Find where the given text appears and provide that cell's center as (X, Y) coordinate. 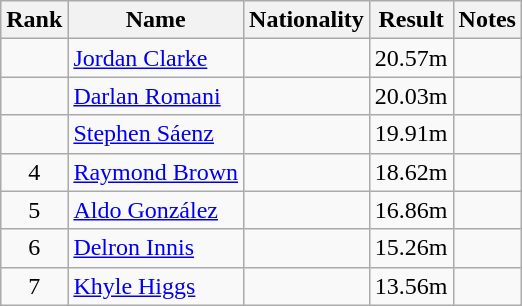
6 (34, 248)
15.26m (411, 248)
7 (34, 286)
Khyle Higgs (156, 286)
Jordan Clarke (156, 58)
16.86m (411, 210)
5 (34, 210)
13.56m (411, 286)
Name (156, 20)
Stephen Sáenz (156, 134)
Aldo González (156, 210)
Raymond Brown (156, 172)
19.91m (411, 134)
Delron Innis (156, 248)
Darlan Romani (156, 96)
Rank (34, 20)
Result (411, 20)
18.62m (411, 172)
Nationality (307, 20)
20.03m (411, 96)
Notes (487, 20)
4 (34, 172)
20.57m (411, 58)
